Capture the cell that displays the provided text and extract its [x, y] central coordinate. 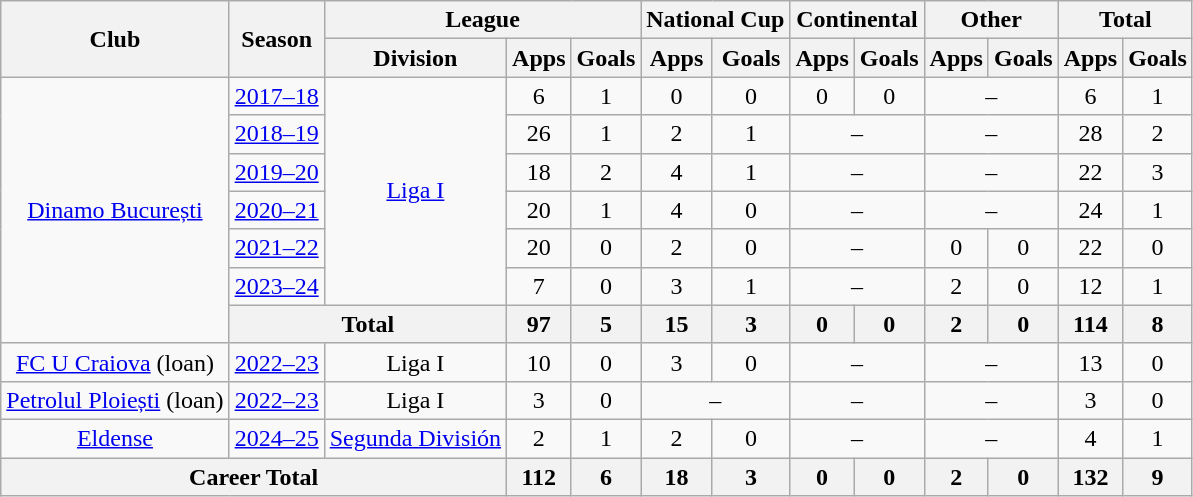
Continental [857, 20]
National Cup [716, 20]
2021–22 [276, 248]
114 [1090, 324]
2020–21 [276, 210]
2017–18 [276, 96]
Segunda División [415, 438]
24 [1090, 210]
12 [1090, 286]
Career Total [254, 477]
7 [539, 286]
2024–25 [276, 438]
Petrolul Ploiești (loan) [115, 400]
26 [539, 134]
2023–24 [276, 286]
15 [677, 324]
Other [991, 20]
FC U Craiova (loan) [115, 362]
13 [1090, 362]
Season [276, 39]
2019–20 [276, 172]
28 [1090, 134]
Eldense [115, 438]
9 [1158, 477]
10 [539, 362]
League [482, 20]
2018–19 [276, 134]
132 [1090, 477]
Dinamo București [115, 210]
97 [539, 324]
Division [415, 58]
8 [1158, 324]
Club [115, 39]
5 [606, 324]
112 [539, 477]
